From the cell containing the given text, extract its center point as [x, y] coordinate. 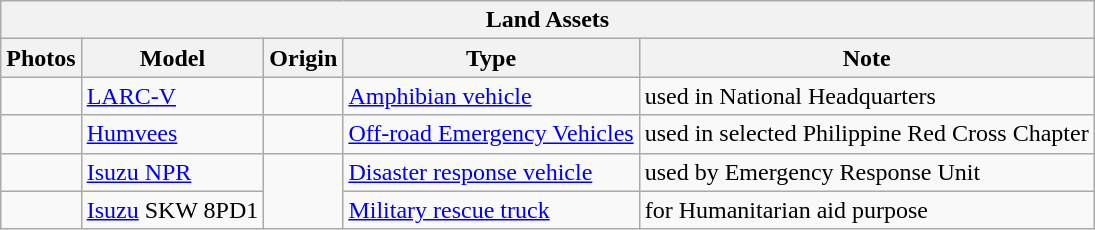
used in selected Philippine Red Cross Chapter [866, 134]
for Humanitarian aid purpose [866, 210]
Isuzu SKW 8PD1 [172, 210]
used in National Headquarters [866, 96]
Origin [304, 58]
Amphibian vehicle [491, 96]
Isuzu NPR [172, 172]
used by Emergency Response Unit [866, 172]
Note [866, 58]
Photos [41, 58]
Disaster response vehicle [491, 172]
Military rescue truck [491, 210]
Off-road Emergency Vehicles [491, 134]
Humvees [172, 134]
Land Assets [548, 20]
Type [491, 58]
Model [172, 58]
LARC-V [172, 96]
